From the cell containing the given text, extract its center point as (X, Y) coordinate. 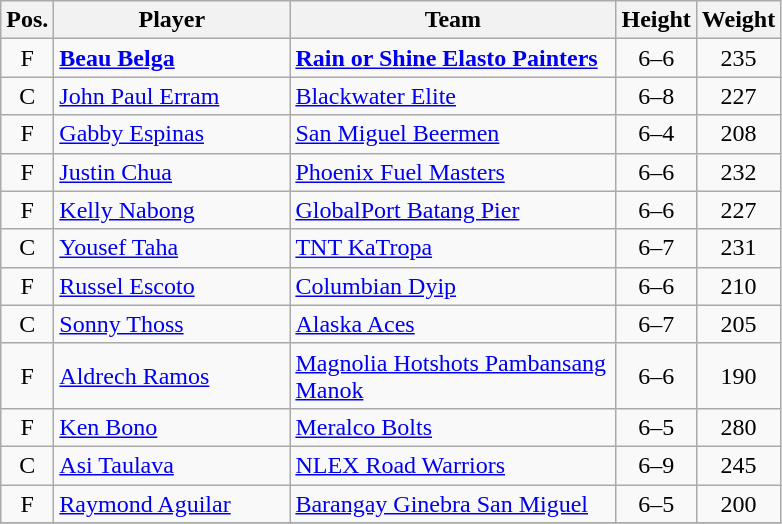
Beau Belga (172, 58)
Phoenix Fuel Masters (453, 172)
Kelly Nabong (172, 210)
John Paul Erram (172, 96)
280 (738, 427)
San Miguel Beermen (453, 134)
Weight (738, 20)
Magnolia Hotshots Pambansang Manok (453, 376)
Player (172, 20)
Yousef Taha (172, 248)
245 (738, 465)
Team (453, 20)
Pos. (28, 20)
Meralco Bolts (453, 427)
205 (738, 324)
232 (738, 172)
6–8 (656, 96)
Blackwater Elite (453, 96)
231 (738, 248)
NLEX Road Warriors (453, 465)
Asi Taulava (172, 465)
Raymond Aguilar (172, 503)
Barangay Ginebra San Miguel (453, 503)
190 (738, 376)
Ken Bono (172, 427)
Aldrech Ramos (172, 376)
Alaska Aces (453, 324)
210 (738, 286)
Justin Chua (172, 172)
6–9 (656, 465)
TNT KaTropa (453, 248)
GlobalPort Batang Pier (453, 210)
Rain or Shine Elasto Painters (453, 58)
6–4 (656, 134)
Columbian Dyip (453, 286)
Sonny Thoss (172, 324)
208 (738, 134)
235 (738, 58)
200 (738, 503)
Gabby Espinas (172, 134)
Russel Escoto (172, 286)
Height (656, 20)
